Search for the cell housing the specified text and yield its [X, Y] center coordinate. 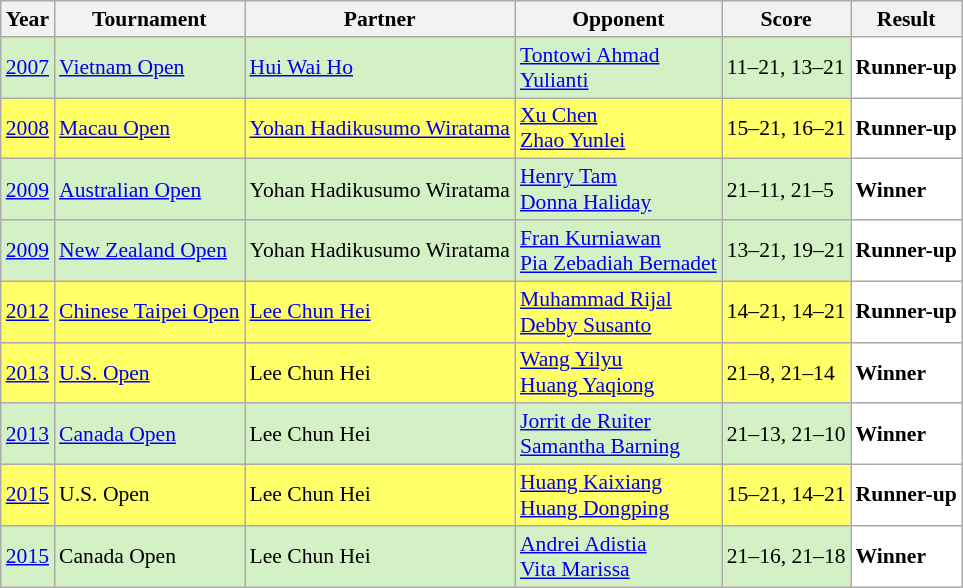
Opponent [618, 19]
2007 [28, 68]
15–21, 16–21 [786, 128]
Andrei Adistia Vita Marissa [618, 556]
Muhammad Rijal Debby Susanto [618, 312]
2012 [28, 312]
New Zealand Open [149, 250]
Jorrit de Ruiter Samantha Barning [618, 434]
11–21, 13–21 [786, 68]
Tournament [149, 19]
Tontowi Ahmad Yulianti [618, 68]
Result [906, 19]
Huang Kaixiang Huang Dongping [618, 496]
Xu Chen Zhao Yunlei [618, 128]
Henry Tam Donna Haliday [618, 190]
13–21, 19–21 [786, 250]
Wang Yilyu Huang Yaqiong [618, 372]
Fran Kurniawan Pia Zebadiah Bernadet [618, 250]
Partner [379, 19]
Macau Open [149, 128]
Vietnam Open [149, 68]
21–11, 21–5 [786, 190]
Year [28, 19]
Australian Open [149, 190]
Chinese Taipei Open [149, 312]
21–13, 21–10 [786, 434]
21–16, 21–18 [786, 556]
15–21, 14–21 [786, 496]
Hui Wai Ho [379, 68]
2008 [28, 128]
21–8, 21–14 [786, 372]
14–21, 14–21 [786, 312]
Score [786, 19]
